Output the (x, y) coordinate of the center of the cell containing the given text.  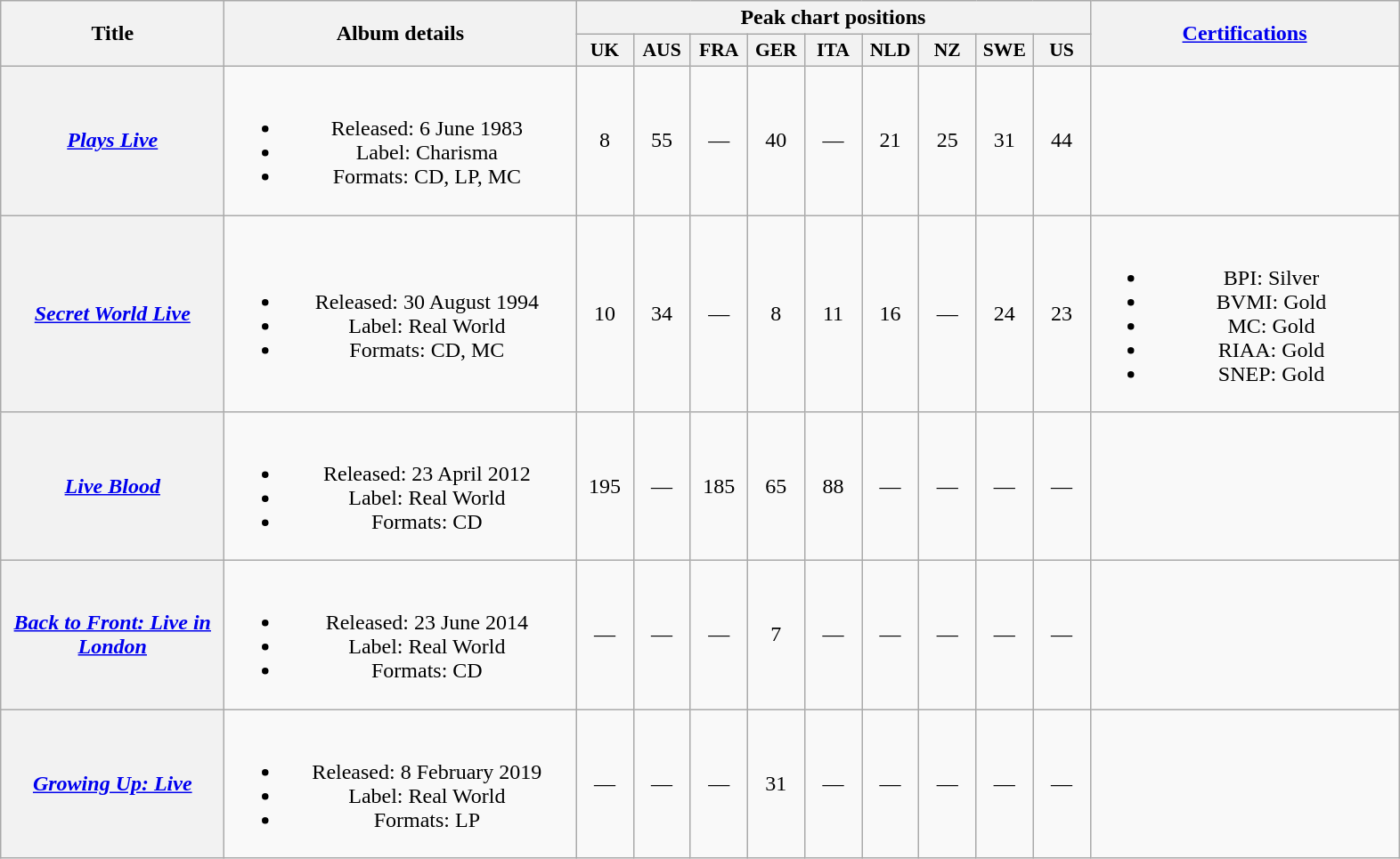
11 (833, 313)
88 (833, 486)
Released: 6 June 1983Label: CharismaFormats: CD, LP, MC (401, 141)
185 (719, 486)
16 (891, 313)
Plays Live (112, 141)
Released: 30 August 1994Label: Real WorldFormats: CD, MC (401, 313)
Peak chart positions (834, 18)
Released: 23 June 2014Label: Real WorldFormats: CD (401, 636)
65 (776, 486)
Released: 8 February 2019Label: Real WorldFormats: LP (401, 783)
21 (891, 141)
40 (776, 141)
BPI: SilverBVMI: GoldMC: GoldRIAA: GoldSNEP: Gold (1245, 313)
Title (112, 34)
FRA (719, 51)
Growing Up: Live (112, 783)
Back to Front: Live in London (112, 636)
US (1062, 51)
23 (1062, 313)
10 (605, 313)
UK (605, 51)
GER (776, 51)
Album details (401, 34)
7 (776, 636)
34 (662, 313)
ITA (833, 51)
NLD (891, 51)
Secret World Live (112, 313)
Released: 23 April 2012Label: Real WorldFormats: CD (401, 486)
Certifications (1245, 34)
SWE (1005, 51)
Live Blood (112, 486)
25 (948, 141)
24 (1005, 313)
195 (605, 486)
AUS (662, 51)
55 (662, 141)
44 (1062, 141)
NZ (948, 51)
